Find where the given text appears and provide that cell's center as [x, y] coordinate. 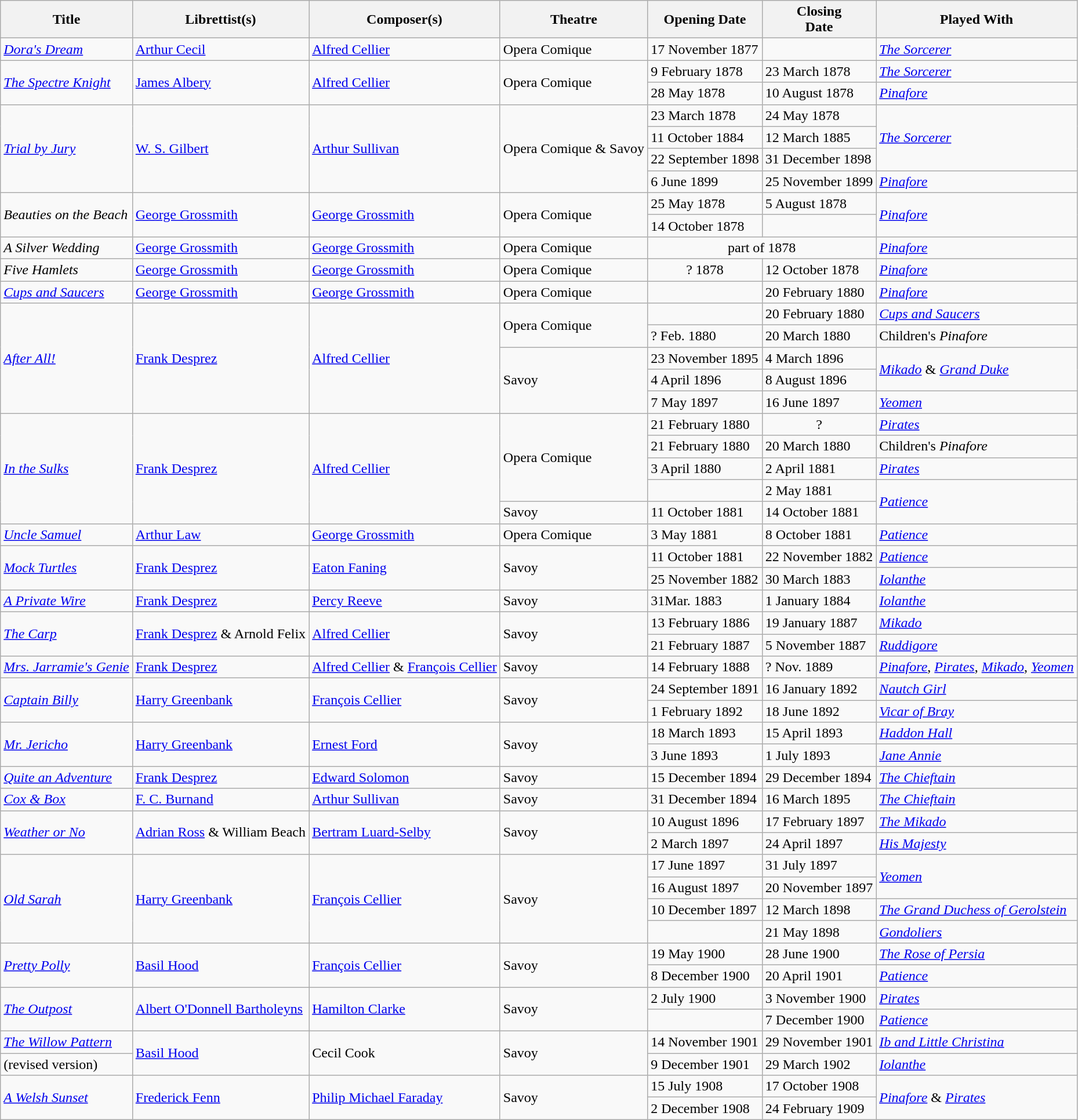
23 November 1895 [705, 358]
The Willow Pattern [67, 1042]
14 February 1888 [705, 667]
10 December 1897 [705, 910]
Mrs. Jarramie's Genie [67, 667]
2 March 1897 [705, 843]
13 February 1886 [705, 623]
9 February 1878 [705, 71]
28 May 1878 [705, 93]
24 April 1897 [819, 843]
3 May 1881 [705, 534]
The Grand Duchess of Gerolstein [977, 910]
8 October 1881 [819, 534]
The Mikado [977, 821]
Bertram Luard-Selby [405, 832]
After All! [67, 358]
31 July 1897 [819, 866]
Mr. Jericho [67, 744]
6 June 1899 [705, 181]
Mikado & Grand Duke [977, 369]
20 April 1901 [819, 976]
Philip Michael Faraday [405, 1097]
31Mar. 1883 [705, 601]
15 December 1894 [705, 777]
Beauties on the Beach [67, 214]
2 December 1908 [705, 1108]
? 1878 [705, 270]
24 September 1891 [705, 689]
Arthur Law [220, 534]
Cox & Box [67, 799]
Opening Date [705, 20]
4 March 1896 [819, 358]
4 April 1896 [705, 380]
14 October 1881 [819, 512]
5 August 1878 [819, 203]
The Carp [67, 634]
Title [67, 20]
Gondoliers [977, 932]
2 May 1881 [819, 490]
F. C. Burnand [220, 799]
16 March 1895 [819, 799]
Captain Billy [67, 700]
20 November 1897 [819, 888]
Cecil Cook [405, 1053]
? Feb. 1880 [705, 336]
3 November 1900 [819, 998]
14 November 1901 [705, 1042]
29 March 1902 [819, 1064]
25 November 1882 [705, 579]
Mikado [977, 623]
W. S. Gilbert [220, 148]
Opera Comique & Savoy [574, 148]
18 March 1893 [705, 733]
(revised version) [67, 1064]
29 November 1901 [819, 1042]
11 October 1884 [705, 137]
25 November 1899 [819, 181]
Pretty Polly [67, 965]
12 October 1878 [819, 270]
The Spectre Knight [67, 82]
Alfred Cellier & François Cellier [405, 667]
19 May 1900 [705, 954]
21 May 1898 [819, 932]
18 June 1892 [819, 711]
16 June 1897 [819, 402]
Mock Turtles [67, 568]
24 May 1878 [819, 115]
22 November 1882 [819, 557]
Played With [977, 20]
Ernest Ford [405, 744]
A Silver Wedding [67, 248]
Five Hamlets [67, 270]
22 September 1898 [705, 159]
Frederick Fenn [220, 1097]
31 December 1898 [819, 159]
16 January 1892 [819, 689]
28 June 1900 [819, 954]
Pinafore & Pirates [977, 1097]
29 December 1894 [819, 777]
15 July 1908 [705, 1086]
5 November 1887 [819, 645]
Eaton Faning [405, 568]
14 October 1878 [705, 226]
Quite an Adventure [67, 777]
1 February 1892 [705, 711]
17 February 1897 [819, 821]
Arthur Cecil [220, 49]
7 May 1897 [705, 402]
The Outpost [67, 1009]
Theatre [574, 20]
Ib and Little Christina [977, 1042]
Dora's Dream [67, 49]
part of 1878 [762, 248]
? Nov. 1889 [819, 667]
A Welsh Sunset [67, 1097]
24 February 1909 [819, 1108]
Jane Annie [977, 755]
19 January 1887 [819, 623]
Adrian Ross & William Beach [220, 832]
Librettist(s) [220, 20]
10 August 1896 [705, 821]
Haddon Hall [977, 733]
Pinafore, Pirates, Mikado, Yeomen [977, 667]
Composer(s) [405, 20]
25 May 1878 [705, 203]
A Private Wire [67, 601]
8 August 1896 [819, 380]
Percy Reeve [405, 601]
9 December 1901 [705, 1064]
Old Sarah [67, 899]
30 March 1883 [819, 579]
15 April 1893 [819, 733]
Weather or No [67, 832]
Albert O'Donnell Bartholeyns [220, 1009]
12 March 1898 [819, 910]
Uncle Samuel [67, 534]
8 December 1900 [705, 976]
Edward Solomon [405, 777]
Vicar of Bray [977, 711]
1 July 1893 [819, 755]
Ruddigore [977, 645]
2 July 1900 [705, 998]
3 June 1893 [705, 755]
Trial by Jury [67, 148]
His Majesty [977, 843]
31 December 1894 [705, 799]
12 March 1885 [819, 137]
16 August 1897 [705, 888]
1 January 1884 [819, 601]
The Rose of Persia [977, 954]
Nautch Girl [977, 689]
2 April 1881 [819, 468]
In the Sulks [67, 468]
17 October 1908 [819, 1086]
21 February 1887 [705, 645]
James Albery [220, 82]
Hamilton Clarke [405, 1009]
ClosingDate [819, 20]
7 December 1900 [819, 1020]
3 April 1880 [705, 468]
17 November 1877 [705, 49]
Frank Desprez & Arnold Felix [220, 634]
? [819, 424]
10 August 1878 [819, 93]
17 June 1897 [705, 866]
